From the cell containing the given text, extract its center point as [X, Y] coordinate. 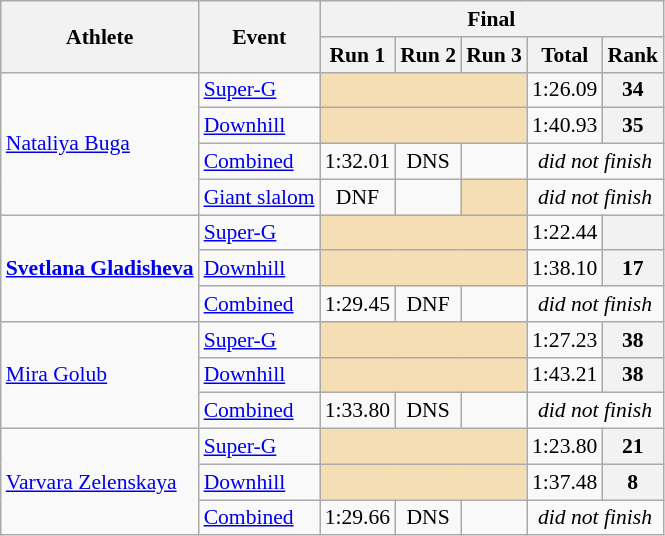
Event [260, 36]
8 [632, 482]
Varvara Zelenskaya [100, 482]
1:38.10 [564, 269]
Run 1 [358, 55]
Mira Golub [100, 376]
1:32.01 [358, 162]
Nataliya Buga [100, 143]
21 [632, 447]
1:26.09 [564, 90]
Final [492, 19]
Svetlana Gladisheva [100, 268]
1:33.80 [358, 411]
35 [632, 126]
34 [632, 90]
1:29.66 [358, 518]
1:22.44 [564, 233]
Total [564, 55]
1:23.80 [564, 447]
1:37.48 [564, 482]
Giant slalom [260, 197]
Run 3 [494, 55]
17 [632, 269]
1:29.45 [358, 304]
1:40.93 [564, 126]
Run 2 [428, 55]
Athlete [100, 36]
1:27.23 [564, 340]
Rank [632, 55]
1:43.21 [564, 375]
